Extract the (x, y) coordinate from the center of the cell holding the provided text.  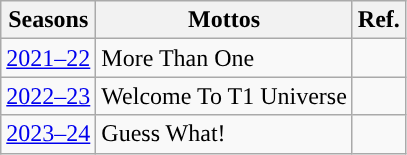
Ref. (378, 20)
Guess What! (224, 134)
Seasons (48, 20)
2022–23 (48, 96)
Welcome To T1 Universe (224, 96)
2023–24 (48, 134)
More Than One (224, 58)
2021–22 (48, 58)
Mottos (224, 20)
